From the cell containing the given text, extract its center point as [x, y] coordinate. 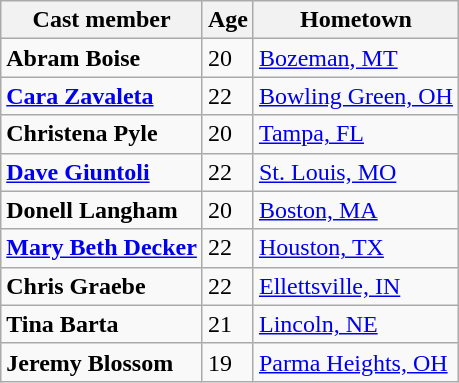
Parma Heights, OH [356, 362]
Bozeman, MT [356, 58]
Bowling Green, OH [356, 96]
Hometown [356, 20]
Jeremy Blossom [102, 362]
Houston, TX [356, 248]
Tampa, FL [356, 134]
Mary Beth Decker [102, 248]
Donell Langham [102, 210]
21 [228, 324]
Dave Giuntoli [102, 172]
19 [228, 362]
Cara Zavaleta [102, 96]
Christena Pyle [102, 134]
Abram Boise [102, 58]
Chris Graebe [102, 286]
Age [228, 20]
Cast member [102, 20]
Lincoln, NE [356, 324]
Ellettsville, IN [356, 286]
St. Louis, MO [356, 172]
Boston, MA [356, 210]
Tina Barta [102, 324]
